Locate the cell with the specified text and output its (x, y) center coordinate. 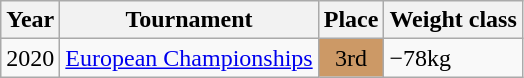
Year (30, 20)
European Championships (189, 58)
Place (351, 20)
Tournament (189, 20)
2020 (30, 58)
3rd (351, 58)
Weight class (453, 20)
−78kg (453, 58)
